Identify which cell holds the provided text, then report its (X, Y) central coordinate. 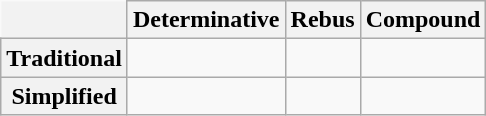
Determinative (206, 20)
Simplified (64, 96)
Traditional (64, 58)
Compound (423, 20)
Rebus (322, 20)
